Identify which cell holds the provided text, then report its [X, Y] central coordinate. 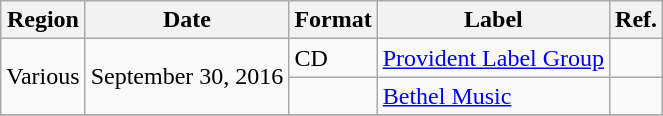
Label [493, 20]
Provident Label Group [493, 58]
Format [333, 20]
Various [43, 77]
September 30, 2016 [187, 77]
Region [43, 20]
Bethel Music [493, 96]
Ref. [636, 20]
CD [333, 58]
Date [187, 20]
